Determine the (X, Y) coordinate at the center of the cell enclosing the given text.  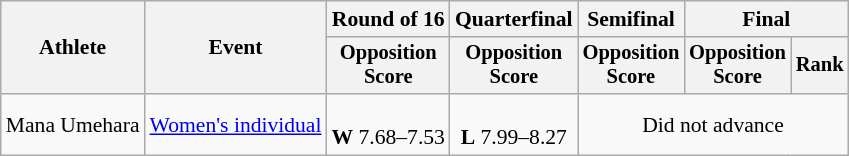
Did not advance (714, 124)
Event (236, 48)
Semifinal (632, 19)
Mana Umehara (73, 124)
L 7.99–8.27 (514, 124)
Rank (820, 66)
Final (766, 19)
W 7.68–7.53 (388, 124)
Women's individual (236, 124)
Quarterfinal (514, 19)
Athlete (73, 48)
Round of 16 (388, 19)
